Return the (X, Y) coordinate for the center point of the cell that contains the specified text.  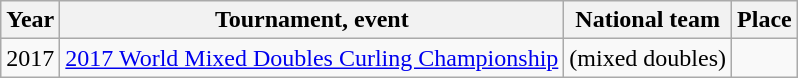
National team (648, 20)
Place (765, 20)
2017 (30, 58)
(mixed doubles) (648, 58)
Tournament, event (312, 20)
2017 World Mixed Doubles Curling Championship (312, 58)
Year (30, 20)
